Scan for the cell matching the given text and deliver its [x, y] coordinate at center. 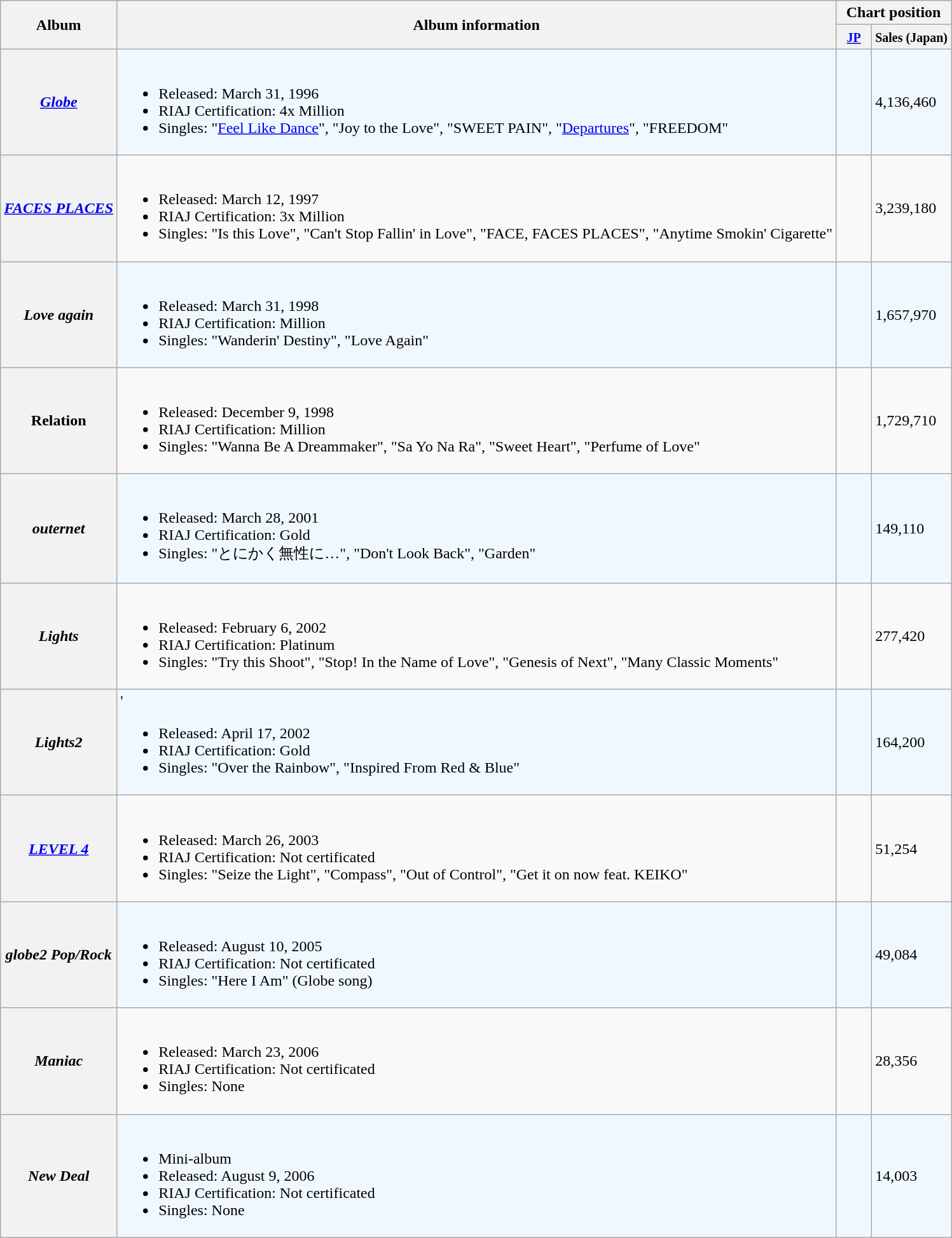
Released: March 31, 1998RIAJ Certification: MillionSingles: "Wanderin' Destiny", "Love Again" [477, 314]
14,003 [912, 1176]
49,084 [912, 955]
Released: March 23, 2006RIAJ Certification: Not certificatedSingles: None [477, 1061]
LEVEL 4 [59, 848]
149,110 [912, 528]
28,356 [912, 1061]
globe2 Pop/Rock [59, 955]
Mini-albumReleased: August 9, 2006RIAJ Certification: Not certificatedSingles: None [477, 1176]
Released: March 26, 2003RIAJ Certification: Not certificatedSingles: "Seize the Light", "Compass", "Out of ︎Control", "Get it on now feat. KEIKO" [477, 848]
New Deal [59, 1176]
Released: March 31, 1996RIAJ Certification: 4x MillionSingles: "Feel Like Dance", "Joy to the Love", "SWEET PAIN", "Departures", "FREEDOM" [477, 102]
4,136,460 [912, 102]
outernet [59, 528]
51,254 [912, 848]
1,657,970 [912, 314]
3,239,180 [912, 209]
'Released: April 17, 2002RIAJ Certification: GoldSingles: "Over the Rainbow", "Inspired From Red & Blue" [477, 743]
Love again [59, 314]
164,200 [912, 743]
Album information [477, 25]
FACES PLACES [59, 209]
JP [854, 37]
Album [59, 25]
Lights2 [59, 743]
Released: December 9, 1998RIAJ Certification: MillionSingles: "Wanna Be A Dreammaker", "Sa Yo Na Ra", "Sweet Heart", "Perfume of Love" [477, 421]
Lights [59, 636]
Maniac [59, 1061]
Released: August 10, 2005RIAJ Certification: Not certificatedSingles: "Here I Am" (Globe song) [477, 955]
1,729,710 [912, 421]
Globe [59, 102]
Chart position [894, 13]
Sales (Japan) [912, 37]
Released: March 28, 2001RIAJ Certification: GoldSingles: "とにかく無性に…", "Don't Look Back", "Garden" [477, 528]
Relation [59, 421]
277,420 [912, 636]
